Find where the given text appears and provide that cell's center as (X, Y) coordinate. 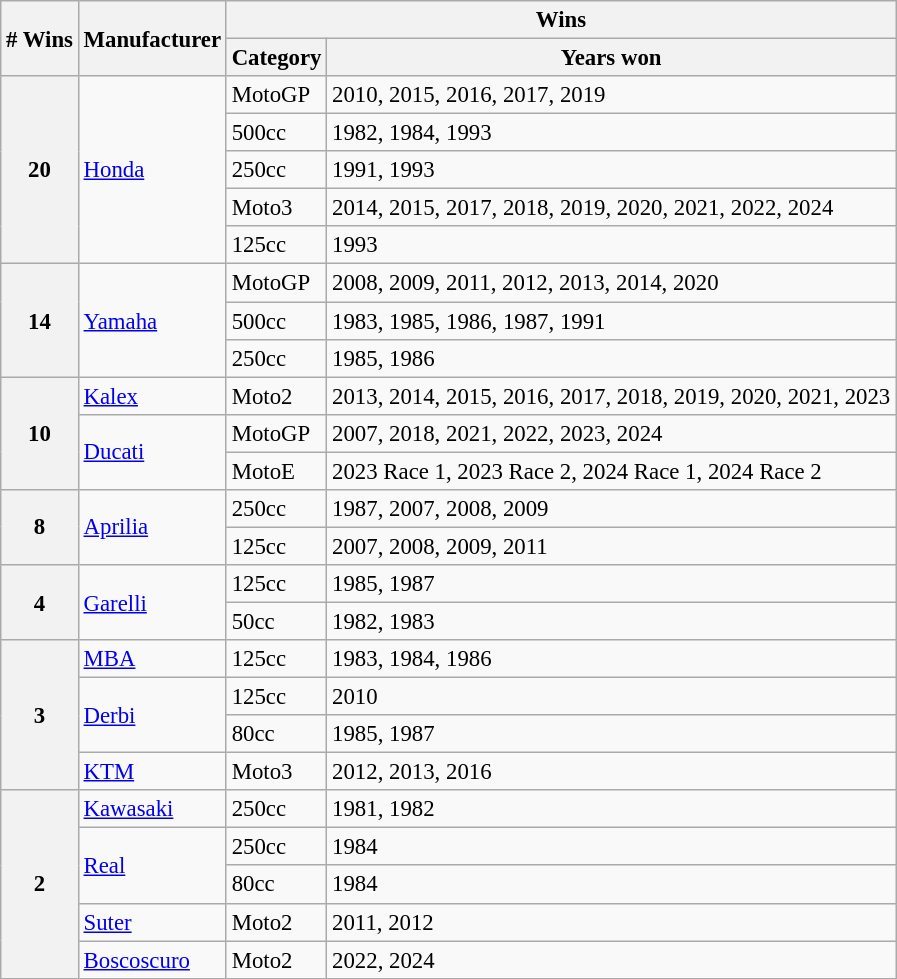
2008, 2009, 2011, 2012, 2013, 2014, 2020 (612, 283)
Kalex (152, 396)
Category (276, 58)
2014, 2015, 2017, 2018, 2019, 2020, 2021, 2022, 2024 (612, 208)
Real (152, 866)
2012, 2013, 2016 (612, 772)
2010 (612, 697)
1983, 1985, 1986, 1987, 1991 (612, 321)
10 (40, 434)
8 (40, 528)
Garelli (152, 602)
1985, 1986 (612, 358)
MBA (152, 659)
KTM (152, 772)
2013, 2014, 2015, 2016, 2017, 2018, 2019, 2020, 2021, 2023 (612, 396)
Kawasaki (152, 809)
Manufacturer (152, 38)
Honda (152, 170)
2023 Race 1, 2023 Race 2, 2024 Race 1, 2024 Race 2 (612, 471)
Boscoscuro (152, 960)
Aprilia (152, 528)
MotoE (276, 471)
3 (40, 715)
1991, 1993 (612, 170)
1983, 1984, 1986 (612, 659)
Ducati (152, 452)
Yamaha (152, 320)
2010, 2015, 2016, 2017, 2019 (612, 95)
20 (40, 170)
2007, 2008, 2009, 2011 (612, 546)
14 (40, 320)
1981, 1982 (612, 809)
1987, 2007, 2008, 2009 (612, 509)
Derbi (152, 716)
2 (40, 884)
Suter (152, 922)
Years won (612, 58)
2011, 2012 (612, 922)
50cc (276, 621)
# Wins (40, 38)
1993 (612, 245)
1982, 1983 (612, 621)
2007, 2018, 2021, 2022, 2023, 2024 (612, 433)
1982, 1984, 1993 (612, 133)
2022, 2024 (612, 960)
Wins (560, 20)
4 (40, 602)
